Pinpoint the cell where the given text exists, returning its [x, y] midpoint coordinate. 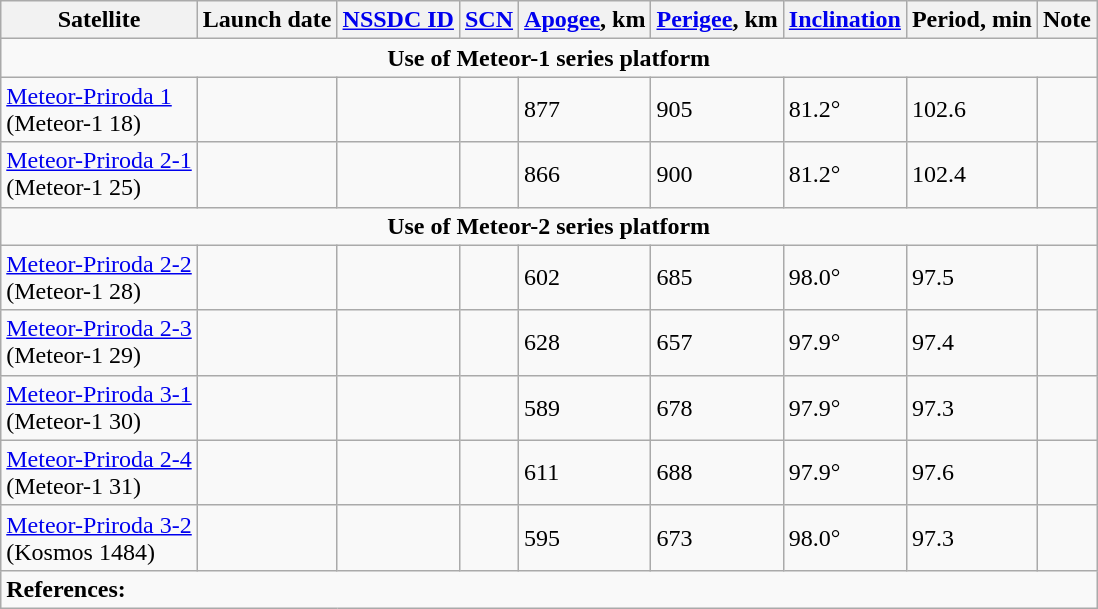
877 [585, 110]
Meteor-Priroda 2-2(Meteor-1 28) [100, 278]
678 [717, 408]
Perigee, km [717, 20]
Period, min [972, 20]
Note [1066, 20]
Meteor-Priroda 1(Meteor-1 18) [100, 110]
Launch date [267, 20]
Meteor-Priroda 3-1(Meteor-1 30) [100, 408]
102.4 [972, 174]
References: [549, 589]
611 [585, 472]
97.5 [972, 278]
SCN [488, 20]
685 [717, 278]
Apogee, km [585, 20]
NSSDC ID [398, 20]
Satellite [100, 20]
Use of Meteor-1 series platform [549, 58]
Meteor-Priroda 3-2(Kosmos 1484) [100, 538]
Meteor-Priroda 2-3(Meteor-1 29) [100, 342]
97.4 [972, 342]
Use of Meteor-2 series platform [549, 226]
900 [717, 174]
688 [717, 472]
628 [585, 342]
595 [585, 538]
Meteor-Priroda 2-4(Meteor-1 31) [100, 472]
589 [585, 408]
673 [717, 538]
Inclination [844, 20]
97.6 [972, 472]
866 [585, 174]
102.6 [972, 110]
Meteor-Priroda 2-1(Meteor-1 25) [100, 174]
657 [717, 342]
602 [585, 278]
905 [717, 110]
